Determine the [X, Y] coordinate at the center of the cell enclosing the given text.  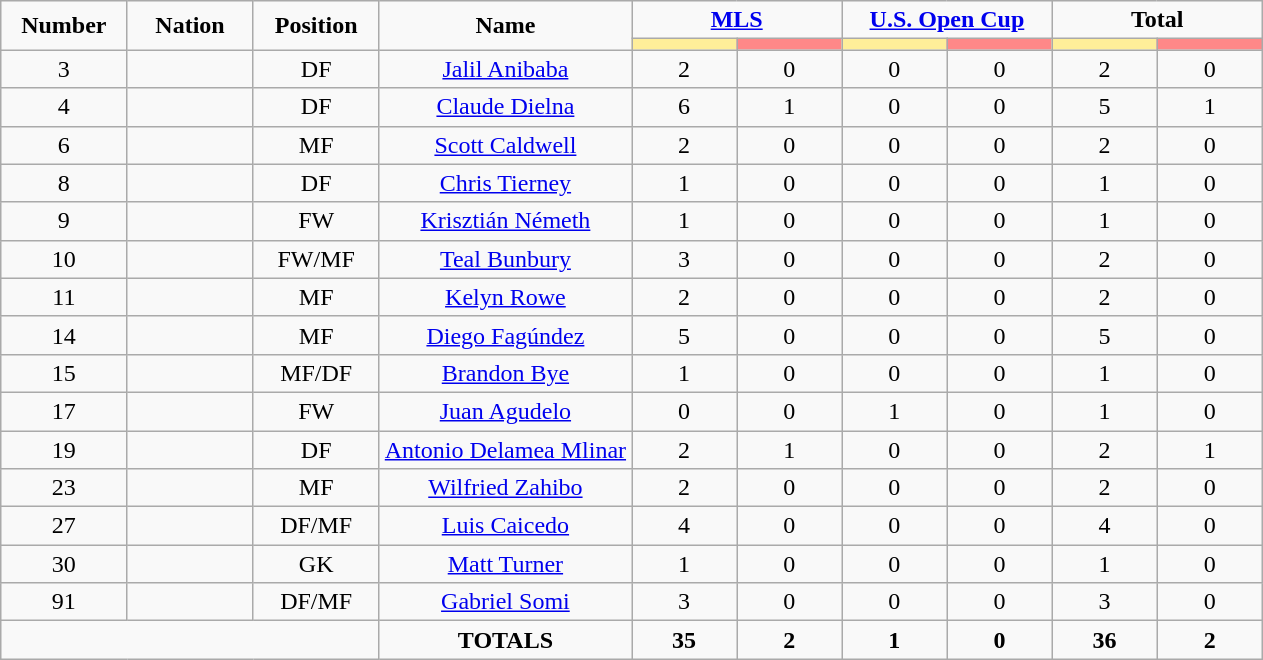
Name [505, 26]
19 [64, 449]
GK [316, 564]
Gabriel Somi [505, 602]
Brandon Bye [505, 373]
10 [64, 259]
Antonio Delamea Mlinar [505, 449]
11 [64, 297]
FW/MF [316, 259]
Luis Caicedo [505, 526]
91 [64, 602]
23 [64, 488]
Nation [190, 26]
8 [64, 183]
Wilfried Zahibo [505, 488]
Claude Dielna [505, 107]
Position [316, 26]
15 [64, 373]
30 [64, 564]
Scott Caldwell [505, 145]
Chris Tierney [505, 183]
Diego Fagúndez [505, 335]
14 [64, 335]
27 [64, 526]
MF/DF [316, 373]
Juan Agudelo [505, 411]
35 [684, 640]
36 [1104, 640]
Teal Bunbury [505, 259]
Kelyn Rowe [505, 297]
MLS [737, 20]
9 [64, 221]
Total [1157, 20]
17 [64, 411]
Number [64, 26]
Jalil Anibaba [505, 69]
U.S. Open Cup [947, 20]
Krisztián Németh [505, 221]
Matt Turner [505, 564]
TOTALS [505, 640]
